Return [X, Y] of the center of cell containing provided text 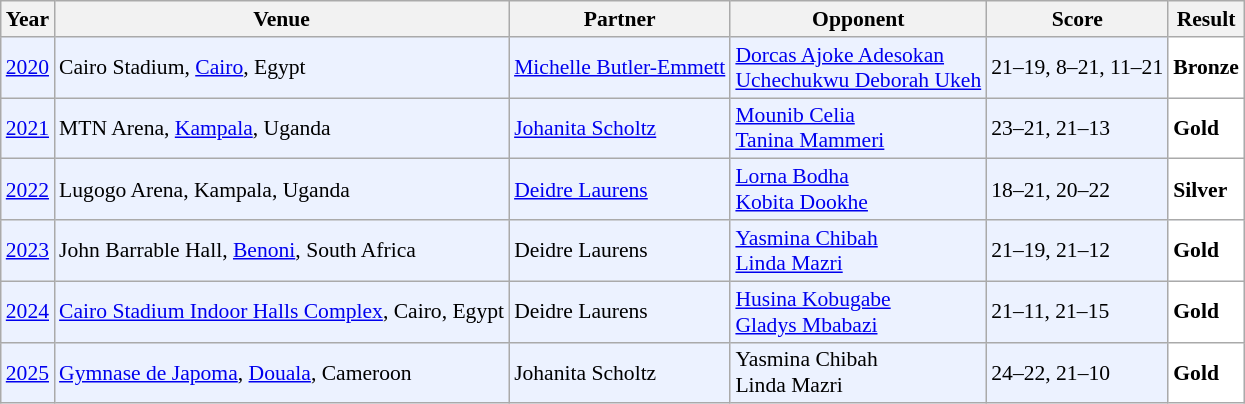
2023 [28, 250]
Partner [620, 19]
Silver [1206, 190]
2022 [28, 190]
Lugogo Arena, Kampala, Uganda [282, 190]
2021 [28, 128]
Mounib Celia Tanina Mammeri [858, 128]
John Barrable Hall, Benoni, South Africa [282, 250]
21–19, 8–21, 11–21 [1077, 68]
24–22, 21–10 [1077, 372]
2024 [28, 312]
Dorcas Ajoke Adesokan Uchechukwu Deborah Ukeh [858, 68]
Gymnase de Japoma, Douala, Cameroon [282, 372]
MTN Arena, Kampala, Uganda [282, 128]
23–21, 21–13 [1077, 128]
Cairo Stadium, Cairo, Egypt [282, 68]
18–21, 20–22 [1077, 190]
Opponent [858, 19]
Michelle Butler-Emmett [620, 68]
2020 [28, 68]
2025 [28, 372]
Bronze [1206, 68]
Year [28, 19]
Result [1206, 19]
Husina Kobugabe Gladys Mbabazi [858, 312]
Venue [282, 19]
Score [1077, 19]
Lorna Bodha Kobita Dookhe [858, 190]
Cairo Stadium Indoor Halls Complex, Cairo, Egypt [282, 312]
21–19, 21–12 [1077, 250]
21–11, 21–15 [1077, 312]
